Determine the (x, y) coordinate at the center of the cell enclosing the given text.  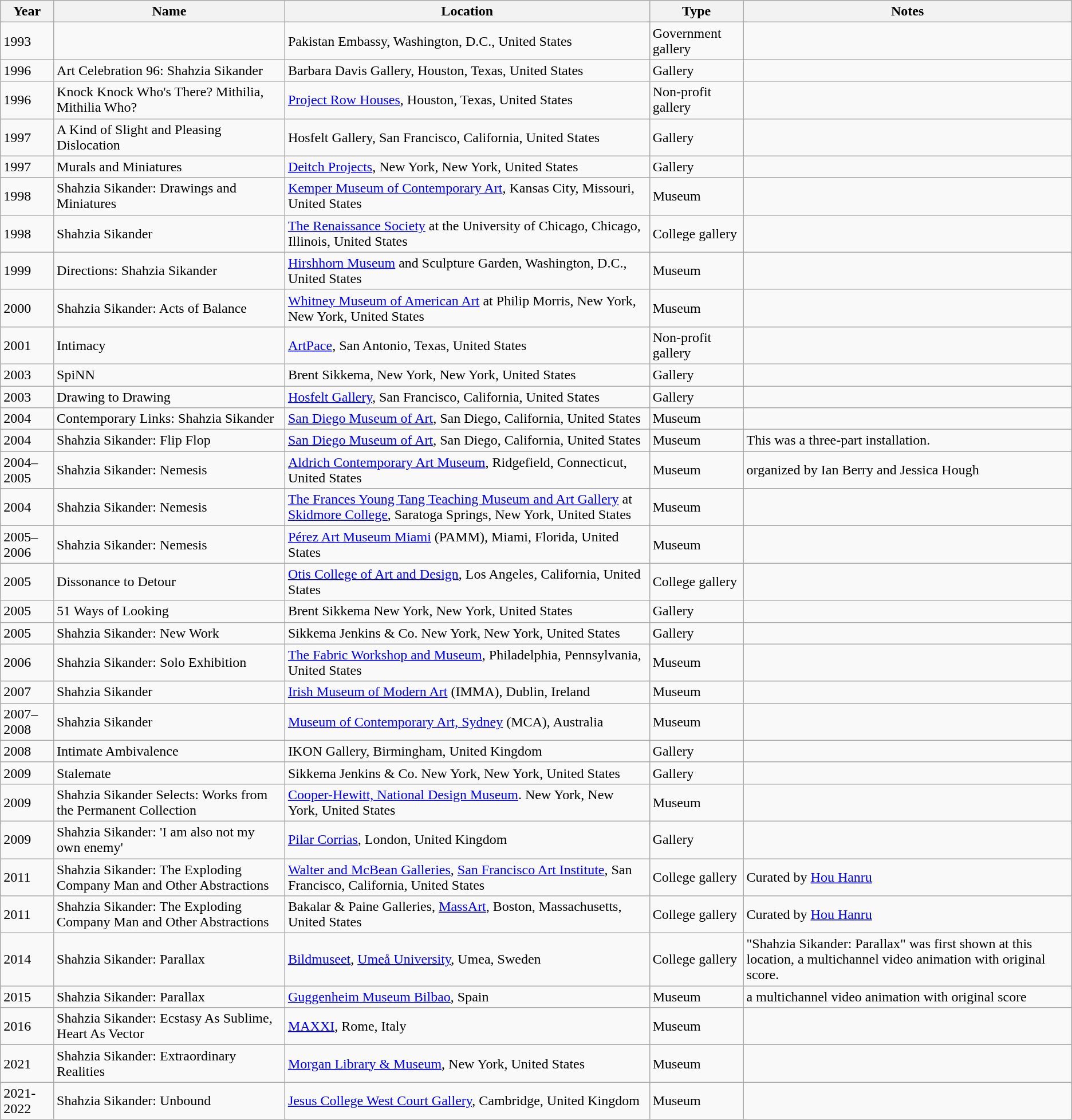
Dissonance to Detour (170, 582)
A Kind of Slight and Pleasing Dislocation (170, 137)
Deitch Projects, New York, New York, United States (467, 167)
Shahzia Sikander: Unbound (170, 1101)
Pérez Art Museum Miami (PAMM), Miami, Florida, United States (467, 544)
1993 (27, 41)
Pakistan Embassy, Washington, D.C., United States (467, 41)
Museum of Contemporary Art, Sydney (MCA), Australia (467, 722)
IKON Gallery, Birmingham, United Kingdom (467, 751)
Notes (907, 11)
Type (696, 11)
Cooper-Hewitt, National Design Museum. New York, New York, United States (467, 802)
Shahzia Sikander: Solo Exhibition (170, 662)
Project Row Houses, Houston, Texas, United States (467, 100)
1999 (27, 270)
ArtPace, San Antonio, Texas, United States (467, 345)
2014 (27, 960)
The Frances Young Tang Teaching Museum and Art Gallery at Skidmore College, Saratoga Springs, New York, United States (467, 508)
2015 (27, 997)
2006 (27, 662)
51 Ways of Looking (170, 611)
2021-2022 (27, 1101)
organized by Ian Berry and Jessica Hough (907, 470)
This was a three-part installation. (907, 441)
Walter and McBean Galleries, San Francisco Art Institute, San Francisco, California, United States (467, 877)
Guggenheim Museum Bilbao, Spain (467, 997)
The Renaissance Society at the University of Chicago, Chicago, Illinois, United States (467, 234)
Location (467, 11)
Brent Sikkema, New York, New York, United States (467, 375)
Stalemate (170, 773)
2016 (27, 1027)
Shahzia Sikander: Ecstasy As Sublime, Heart As Vector (170, 1027)
Bildmuseet, Umeå University, Umea, Sweden (467, 960)
The Fabric Workshop and Museum, Philadelphia, Pennsylvania, United States (467, 662)
Shahzia Sikander: New Work (170, 633)
Irish Museum of Modern Art (IMMA), Dublin, Ireland (467, 692)
2007–2008 (27, 722)
Jesus College West Court Gallery, Cambridge, United Kingdom (467, 1101)
Shahzia Sikander: Extraordinary Realities (170, 1063)
Government gallery (696, 41)
Pilar Corrias, London, United Kingdom (467, 840)
Knock Knock Who's There? Mithilia, Mithilia Who? (170, 100)
Shahzia Sikander Selects: Works from the Permanent Collection (170, 802)
SpiNN (170, 375)
Art Celebration 96: Shahzia Sikander (170, 70)
Directions: Shahzia Sikander (170, 270)
Intimacy (170, 345)
Morgan Library & Museum, New York, United States (467, 1063)
Shahzia Sikander: 'I am also not my own enemy' (170, 840)
Intimate Ambivalence (170, 751)
Brent Sikkema New York, New York, United States (467, 611)
Kemper Museum of Contemporary Art, Kansas City, Missouri, United States (467, 196)
2008 (27, 751)
2021 (27, 1063)
Name (170, 11)
Drawing to Drawing (170, 397)
Aldrich Contemporary Art Museum, Ridgefield, Connecticut, United States (467, 470)
Whitney Museum of American Art at Philip Morris, New York, New York, United States (467, 308)
2004–2005 (27, 470)
Contemporary Links: Shahzia Sikander (170, 419)
2001 (27, 345)
2007 (27, 692)
Murals and Miniatures (170, 167)
Year (27, 11)
Bakalar & Paine Galleries, MassArt, Boston, Massachusetts, United States (467, 914)
Shahzia Sikander: Flip Flop (170, 441)
Shahzia Sikander: Acts of Balance (170, 308)
2000 (27, 308)
Barbara Davis Gallery, Houston, Texas, United States (467, 70)
Hirshhorn Museum and Sculpture Garden, Washington, D.C., United States (467, 270)
a multichannel video animation with original score (907, 997)
Shahzia Sikander: Drawings and Miniatures (170, 196)
2005–2006 (27, 544)
Otis College of Art and Design, Los Angeles, California, United States (467, 582)
"Shahzia Sikander: Parallax" was first shown at this location, a multichannel video animation with original score. (907, 960)
MAXXI, Rome, Italy (467, 1027)
